For the text-containing cell, return its midpoint in (X, Y) coordinate format. 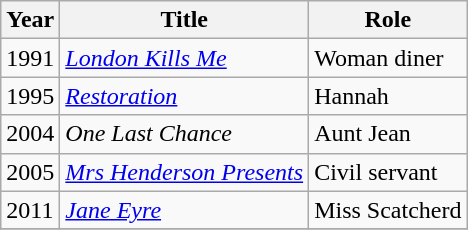
2004 (30, 134)
Role (388, 20)
Title (184, 20)
Woman diner (388, 58)
Mrs Henderson Presents (184, 172)
Restoration (184, 96)
One Last Chance (184, 134)
2011 (30, 210)
Aunt Jean (388, 134)
1991 (30, 58)
Civil servant (388, 172)
2005 (30, 172)
Hannah (388, 96)
Miss Scatcherd (388, 210)
London Kills Me (184, 58)
Jane Eyre (184, 210)
Year (30, 20)
1995 (30, 96)
